Provide the (x, y) coordinate of the cell's center where the given text is located.  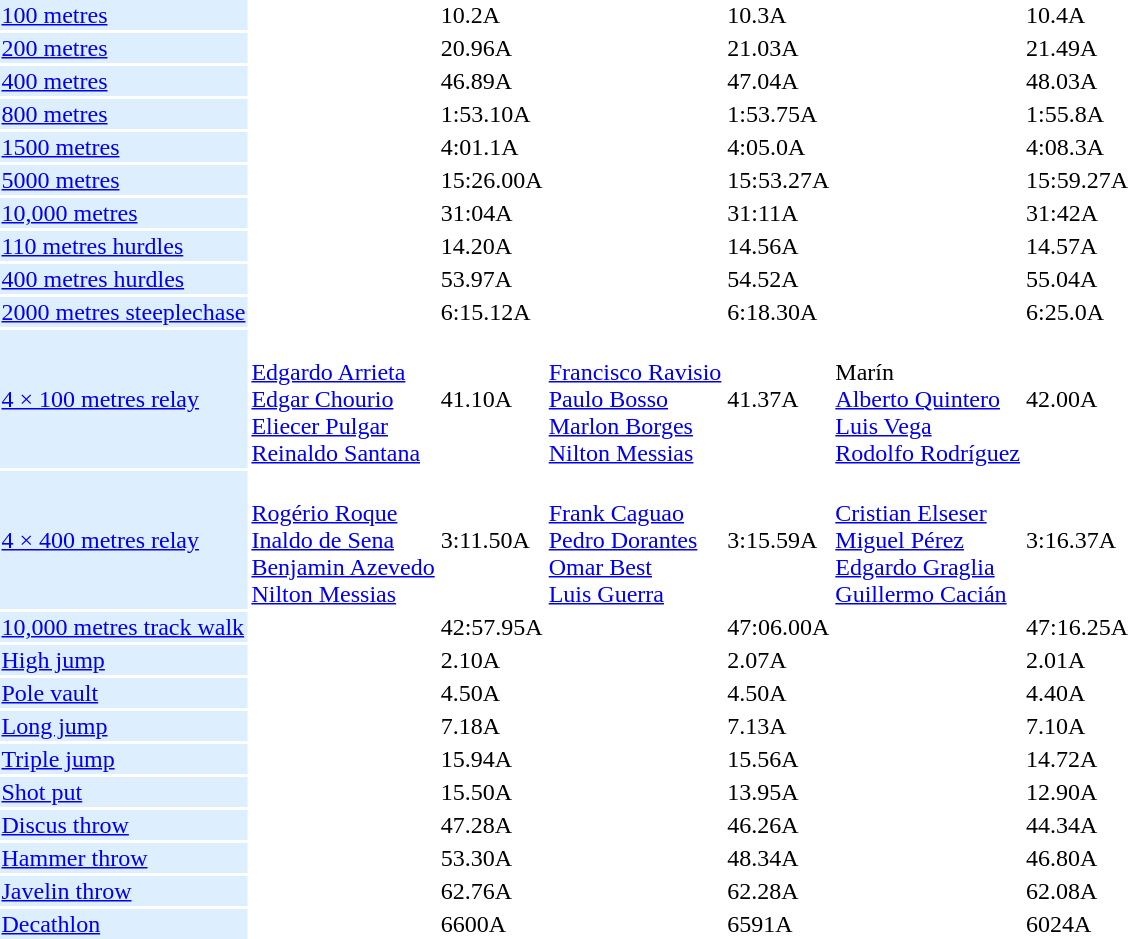
20.96A (492, 48)
110 metres hurdles (124, 246)
3:15.59A (778, 540)
15:26.00A (492, 180)
41.37A (778, 399)
100 metres (124, 15)
Francisco RavisioPaulo BossoMarlon BorgesNilton Messias (635, 399)
Cristian ElseserMiguel PérezEdgardo GragliaGuillermo Cacián (928, 540)
High jump (124, 660)
4 × 100 metres relay (124, 399)
2000 metres steeplechase (124, 312)
53.97A (492, 279)
4:01.1A (492, 147)
Rogério RoqueInaldo de SenaBenjamin AzevedoNilton Messias (343, 540)
10,000 metres (124, 213)
10,000 metres track walk (124, 627)
62.76A (492, 891)
13.95A (778, 792)
4 × 400 metres relay (124, 540)
5000 metres (124, 180)
48.34A (778, 858)
2.07A (778, 660)
42:57.95A (492, 627)
10.2A (492, 15)
14.56A (778, 246)
47.04A (778, 81)
14.20A (492, 246)
1500 metres (124, 147)
53.30A (492, 858)
Pole vault (124, 693)
15:53.27A (778, 180)
47.28A (492, 825)
Decathlon (124, 924)
15.56A (778, 759)
400 metres (124, 81)
62.28A (778, 891)
3:11.50A (492, 540)
400 metres hurdles (124, 279)
21.03A (778, 48)
47:06.00A (778, 627)
15.50A (492, 792)
6600A (492, 924)
46.89A (492, 81)
Shot put (124, 792)
10.3A (778, 15)
1:53.75A (778, 114)
Discus throw (124, 825)
Hammer throw (124, 858)
6591A (778, 924)
200 metres (124, 48)
Frank CaguaoPedro DorantesOmar BestLuis Guerra (635, 540)
6:18.30A (778, 312)
15.94A (492, 759)
1:53.10A (492, 114)
31:11A (778, 213)
2.10A (492, 660)
MarínAlberto QuinteroLuis VegaRodolfo Rodríguez (928, 399)
4:05.0A (778, 147)
7.13A (778, 726)
Javelin throw (124, 891)
46.26A (778, 825)
Triple jump (124, 759)
6:15.12A (492, 312)
800 metres (124, 114)
31:04A (492, 213)
41.10A (492, 399)
Edgardo ArrietaEdgar ChourioEliecer PulgarReinaldo Santana (343, 399)
7.18A (492, 726)
Long jump (124, 726)
54.52A (778, 279)
